For the text-containing cell, return its midpoint in [X, Y] coordinate format. 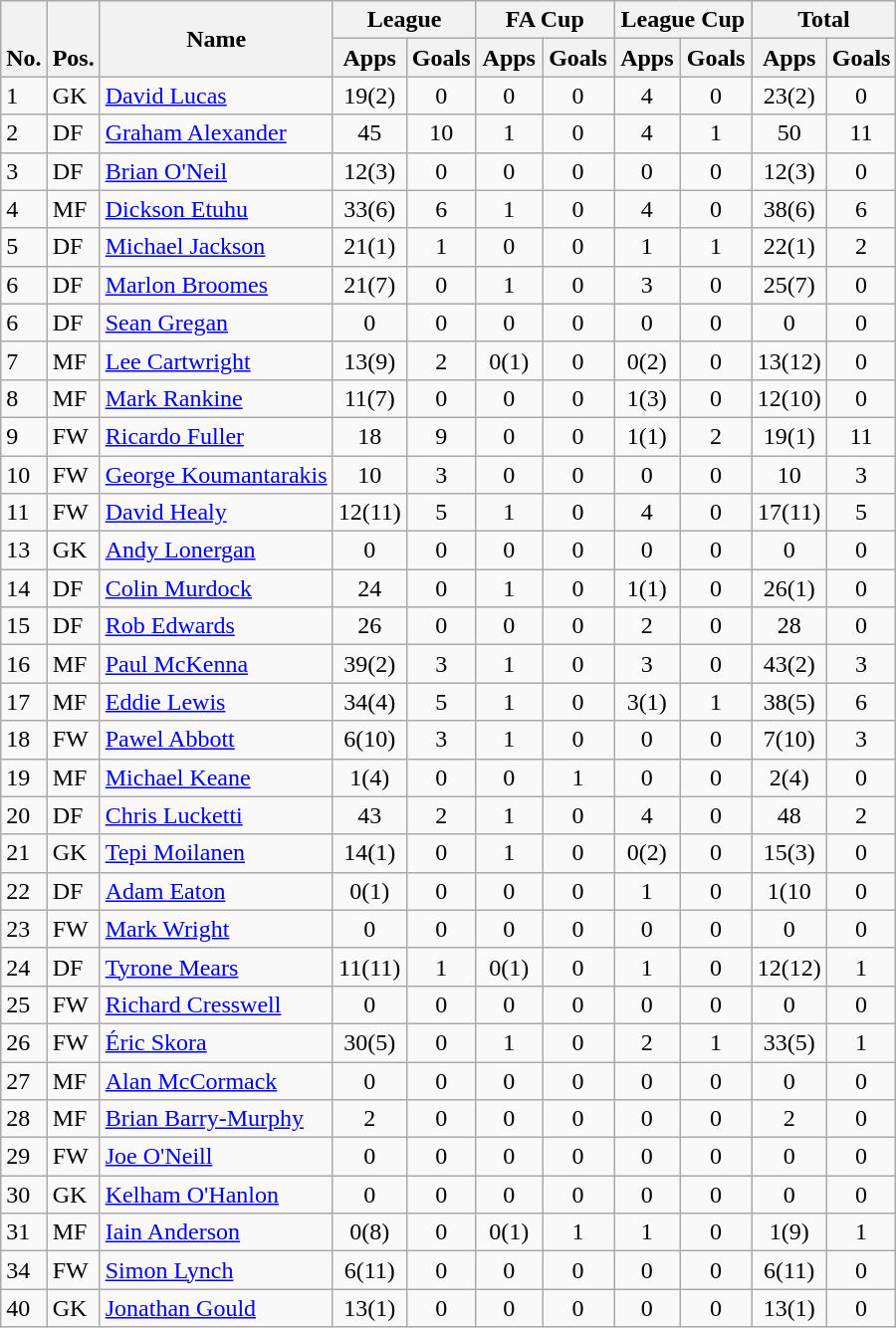
Ricardo Fuller [216, 436]
No. [24, 39]
23 [24, 929]
50 [788, 133]
38(6) [788, 209]
2(4) [788, 777]
34 [24, 1270]
Name [216, 39]
25 [24, 1004]
Pos. [74, 39]
Simon Lynch [216, 1270]
1(9) [788, 1232]
43 [369, 815]
22(1) [788, 247]
Mark Wright [216, 929]
Andy Lonergan [216, 551]
Lee Cartwright [216, 360]
Tyrone Mears [216, 967]
19(1) [788, 436]
43(2) [788, 664]
23(2) [788, 96]
8 [24, 398]
17 [24, 702]
7 [24, 360]
16 [24, 664]
0(8) [369, 1232]
David Lucas [216, 96]
21 [24, 853]
34(4) [369, 702]
Michael Jackson [216, 247]
League Cup [683, 20]
Joe O'Neill [216, 1157]
27 [24, 1080]
17(11) [788, 513]
Michael Keane [216, 777]
1(10 [788, 891]
FA Cup [546, 20]
1(4) [369, 777]
Paul McKenna [216, 664]
Eddie Lewis [216, 702]
Rob Edwards [216, 626]
31 [24, 1232]
Graham Alexander [216, 133]
48 [788, 815]
12(11) [369, 513]
Sean Gregan [216, 323]
1(3) [647, 398]
21(7) [369, 285]
Jonathan Gould [216, 1308]
Éric Skora [216, 1042]
Alan McCormack [216, 1080]
3(1) [647, 702]
Brian O'Neil [216, 171]
Chris Lucketti [216, 815]
13(9) [369, 360]
15 [24, 626]
30 [24, 1195]
11(11) [369, 967]
Brian Barry-Murphy [216, 1119]
21(1) [369, 247]
20 [24, 815]
Iain Anderson [216, 1232]
Colin Murdock [216, 588]
12(12) [788, 967]
League [404, 20]
14(1) [369, 853]
David Healy [216, 513]
6(10) [369, 740]
30(5) [369, 1042]
Dickson Etuhu [216, 209]
33(5) [788, 1042]
19(2) [369, 96]
13 [24, 551]
12(10) [788, 398]
29 [24, 1157]
Mark Rankine [216, 398]
38(5) [788, 702]
Adam Eaton [216, 891]
Tepi Moilanen [216, 853]
Kelham O'Hanlon [216, 1195]
40 [24, 1308]
13(12) [788, 360]
Total [824, 20]
Marlon Broomes [216, 285]
39(2) [369, 664]
26(1) [788, 588]
Pawel Abbott [216, 740]
Richard Cresswell [216, 1004]
15(3) [788, 853]
7(10) [788, 740]
45 [369, 133]
19 [24, 777]
11(7) [369, 398]
14 [24, 588]
22 [24, 891]
George Koumantarakis [216, 475]
25(7) [788, 285]
33(6) [369, 209]
